Detect which cell encompasses the target text, then output its (x, y) center coordinate. 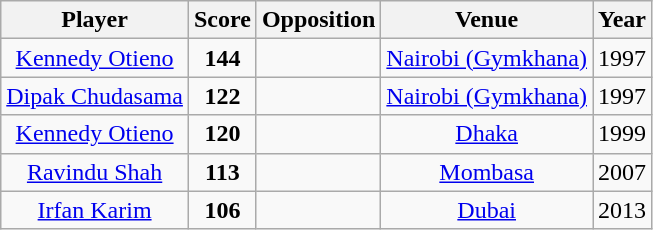
1999 (622, 134)
Dubai (487, 210)
Dhaka (487, 134)
Score (222, 20)
Irfan Karim (95, 210)
Year (622, 20)
122 (222, 96)
2013 (622, 210)
2007 (622, 172)
Player (95, 20)
Ravindu Shah (95, 172)
113 (222, 172)
144 (222, 58)
106 (222, 210)
120 (222, 134)
Opposition (318, 20)
Dipak Chudasama (95, 96)
Venue (487, 20)
Mombasa (487, 172)
